Determine the [X, Y] coordinate at the center of the cell enclosing the given text.  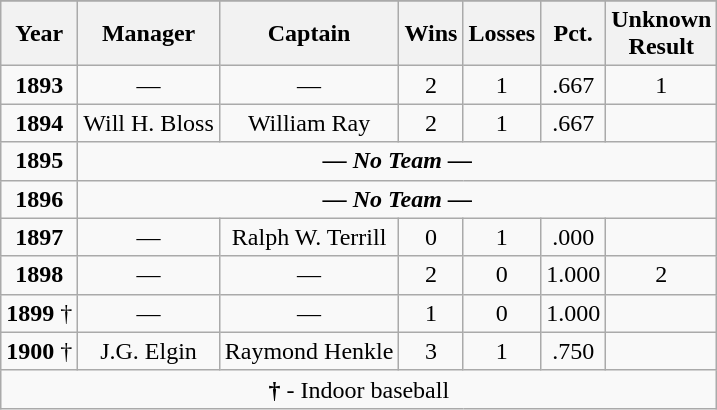
Manager [148, 34]
1896 [40, 199]
1898 [40, 275]
Raymond Henkle [309, 351]
3 [431, 351]
1894 [40, 123]
Captain [309, 34]
Year [40, 34]
UnknownResult [662, 34]
J.G. Elgin [148, 351]
Ralph W. Terrill [309, 237]
1899 † [40, 313]
Wins [431, 34]
William Ray [309, 123]
1895 [40, 161]
1893 [40, 85]
.000 [574, 237]
Will H. Bloss [148, 123]
1900 † [40, 351]
.750 [574, 351]
1897 [40, 237]
Pct. [574, 34]
† - Indoor baseball [359, 389]
Losses [502, 34]
